For the text-containing cell, return its midpoint in [X, Y] coordinate format. 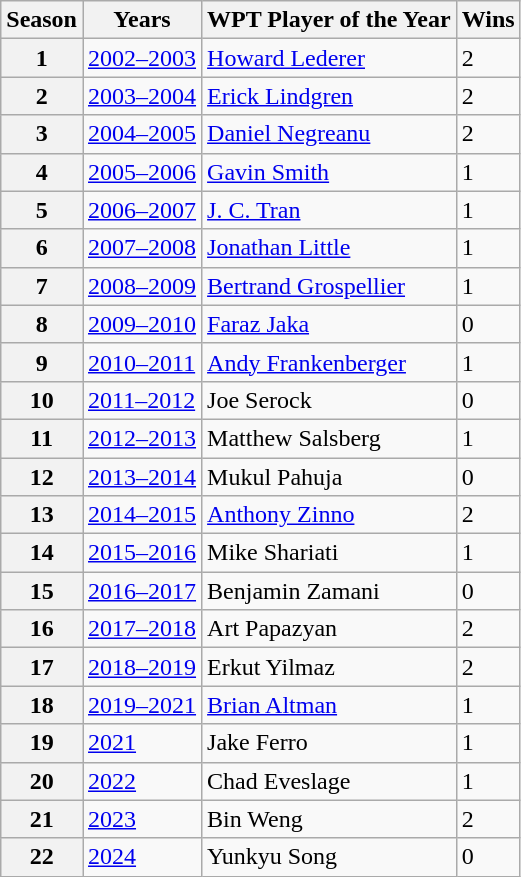
2006–2007 [142, 210]
2024 [142, 857]
2021 [142, 743]
Season [42, 20]
Chad Eveslage [330, 781]
Matthew Salsberg [330, 438]
2022 [142, 781]
Andy Frankenberger [330, 362]
Mike Shariati [330, 553]
2016–2017 [142, 591]
2019–2021 [142, 705]
12 [42, 477]
21 [42, 819]
9 [42, 362]
J. C. Tran [330, 210]
2009–2010 [142, 324]
5 [42, 210]
13 [42, 515]
Wins [488, 20]
Benjamin Zamani [330, 591]
Jonathan Little [330, 248]
2007–2008 [142, 248]
Anthony Zinno [330, 515]
16 [42, 629]
2011–2012 [142, 400]
20 [42, 781]
2012–2013 [142, 438]
2014–2015 [142, 515]
Bin Weng [330, 819]
Erick Lindgren [330, 96]
Mukul Pahuja [330, 477]
2017–2018 [142, 629]
Gavin Smith [330, 172]
2013–2014 [142, 477]
2002–2003 [142, 58]
14 [42, 553]
Erkut Yilmaz [330, 667]
Howard Lederer [330, 58]
8 [42, 324]
6 [42, 248]
19 [42, 743]
2008–2009 [142, 286]
Bertrand Grospellier [330, 286]
18 [42, 705]
11 [42, 438]
2023 [142, 819]
2010–2011 [142, 362]
WPT Player of the Year [330, 20]
2003–2004 [142, 96]
Yunkyu Song [330, 857]
Joe Serock [330, 400]
22 [42, 857]
15 [42, 591]
7 [42, 286]
2015–2016 [142, 553]
10 [42, 400]
Daniel Negreanu [330, 134]
Art Papazyan [330, 629]
Brian Altman [330, 705]
17 [42, 667]
2005–2006 [142, 172]
3 [42, 134]
2004–2005 [142, 134]
4 [42, 172]
Years [142, 20]
2018–2019 [142, 667]
Jake Ferro [330, 743]
Faraz Jaka [330, 324]
